Determine the [X, Y] coordinate at the center of the cell enclosing the given text.  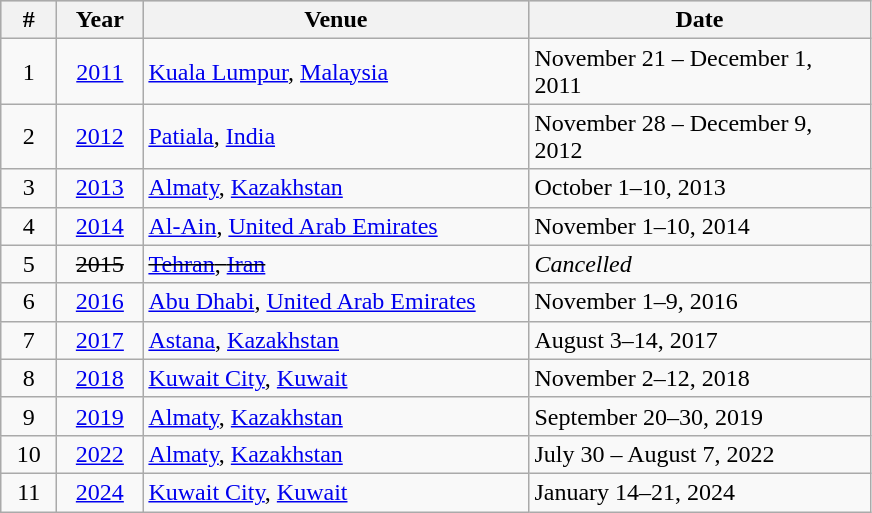
Year [100, 20]
January 14–21, 2024 [700, 492]
November 1–9, 2016 [700, 302]
6 [29, 302]
August 3–14, 2017 [700, 340]
2016 [100, 302]
2015 [100, 264]
# [29, 20]
2012 [100, 136]
November 28 – December 9, 2012 [700, 136]
Date [700, 20]
2013 [100, 188]
7 [29, 340]
November 2–12, 2018 [700, 378]
Abu Dhabi, United Arab Emirates [336, 302]
11 [29, 492]
October 1–10, 2013 [700, 188]
10 [29, 454]
September 20–30, 2019 [700, 416]
Tehran, Iran [336, 264]
5 [29, 264]
Kuala Lumpur, Malaysia [336, 72]
November 21 – December 1, 2011 [700, 72]
Al-Ain, United Arab Emirates [336, 226]
8 [29, 378]
1 [29, 72]
4 [29, 226]
July 30 – August 7, 2022 [700, 454]
Venue [336, 20]
2017 [100, 340]
2022 [100, 454]
2 [29, 136]
Patiala, India [336, 136]
2014 [100, 226]
2011 [100, 72]
9 [29, 416]
November 1–10, 2014 [700, 226]
Astana, Kazakhstan [336, 340]
2019 [100, 416]
2024 [100, 492]
Cancelled [700, 264]
2018 [100, 378]
3 [29, 188]
